Determine the [x, y] coordinate at the center of the cell enclosing the given text.  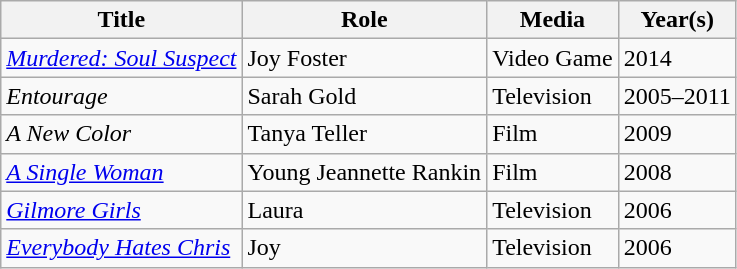
Year(s) [677, 20]
2014 [677, 58]
Role [364, 20]
Video Game [553, 58]
Joy [364, 248]
Murdered: Soul Suspect [122, 58]
Gilmore Girls [122, 210]
Joy Foster [364, 58]
Title [122, 20]
A New Color [122, 134]
Young Jeannette Rankin [364, 172]
Sarah Gold [364, 96]
2009 [677, 134]
Laura [364, 210]
Everybody Hates Chris [122, 248]
Entourage [122, 96]
Tanya Teller [364, 134]
2008 [677, 172]
A Single Woman [122, 172]
Media [553, 20]
2005–2011 [677, 96]
